Extract the [x, y] coordinate from the center of the cell holding the provided text.  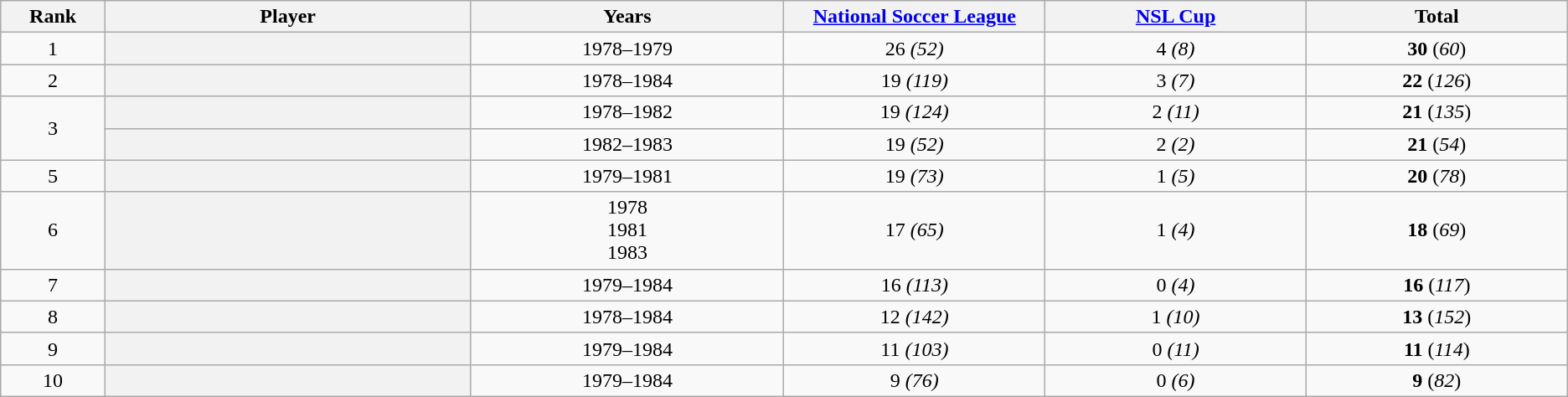
30 (60) [1436, 49]
9 [54, 348]
1 (10) [1176, 317]
22 (126) [1436, 80]
3 [54, 128]
Player [287, 17]
8 [54, 317]
7 [54, 285]
1978–1979 [627, 49]
1982–1983 [627, 144]
18 (69) [1436, 230]
21 (54) [1436, 144]
20 (78) [1436, 176]
NSL Cup [1176, 17]
19 (124) [915, 112]
11 (114) [1436, 348]
21 (135) [1436, 112]
0 (6) [1176, 380]
9 (76) [915, 380]
Years [627, 17]
0 (11) [1176, 348]
3 (7) [1176, 80]
11 (103) [915, 348]
1 [54, 49]
26 (52) [915, 49]
2 [54, 80]
Total [1436, 17]
4 (8) [1176, 49]
0 (4) [1176, 285]
16 (117) [1436, 285]
12 (142) [915, 317]
2 (11) [1176, 112]
10 [54, 380]
19 (52) [915, 144]
1979–1981 [627, 176]
6 [54, 230]
National Soccer League [915, 17]
1978–1982 [627, 112]
1 (5) [1176, 176]
19 (119) [915, 80]
17 (65) [915, 230]
16 (113) [915, 285]
1 (4) [1176, 230]
9 (82) [1436, 380]
13 (152) [1436, 317]
2 (2) [1176, 144]
5 [54, 176]
197819811983 [627, 230]
19 (73) [915, 176]
Rank [54, 17]
